Output the [x, y] coordinate of the center of the cell containing the given text.  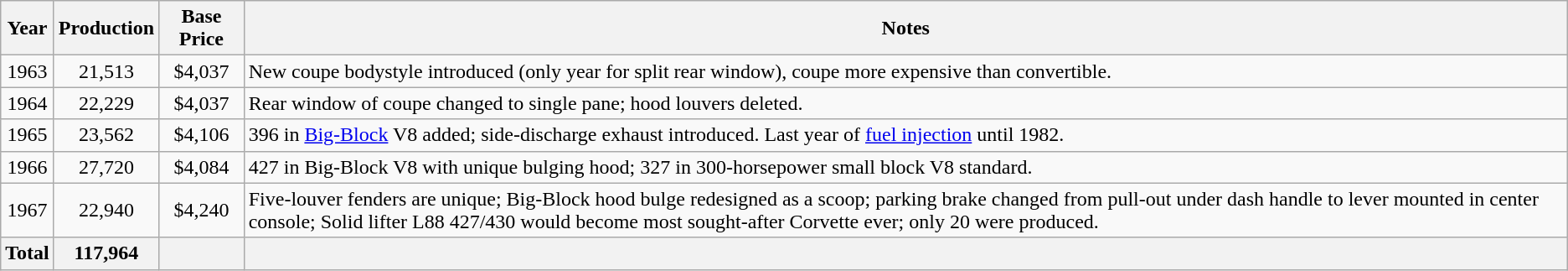
27,720 [106, 167]
1965 [28, 135]
Total [28, 253]
22,940 [106, 210]
427 in Big-Block V8 with unique bulging hood; 327 in 300-horsepower small block V8 standard. [905, 167]
$4,106 [202, 135]
Rear window of coupe changed to single pane; hood louvers deleted. [905, 103]
1966 [28, 167]
$4,240 [202, 210]
New coupe bodystyle introduced (only year for split rear window), coupe more expensive than convertible. [905, 71]
Year [28, 29]
1964 [28, 103]
23,562 [106, 135]
Notes [905, 29]
1963 [28, 71]
1967 [28, 210]
396 in Big-Block V8 added; side-discharge exhaust introduced. Last year of fuel injection until 1982. [905, 135]
Base Price [202, 29]
Production [106, 29]
$4,084 [202, 167]
117,964 [106, 253]
21,513 [106, 71]
22,229 [106, 103]
